Search for the cell housing the specified text and yield its (x, y) center coordinate. 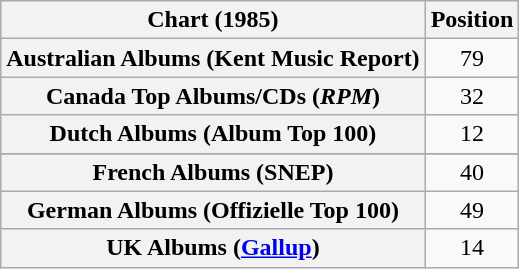
32 (472, 96)
Canada Top Albums/CDs (RPM) (213, 96)
Chart (1985) (213, 20)
French Albums (SNEP) (213, 172)
49 (472, 210)
12 (472, 134)
Position (472, 20)
German Albums (Offizielle Top 100) (213, 210)
Dutch Albums (Album Top 100) (213, 134)
UK Albums (Gallup) (213, 248)
Australian Albums (Kent Music Report) (213, 58)
40 (472, 172)
79 (472, 58)
14 (472, 248)
